Determine the [X, Y] coordinate at the center of the cell enclosing the given text.  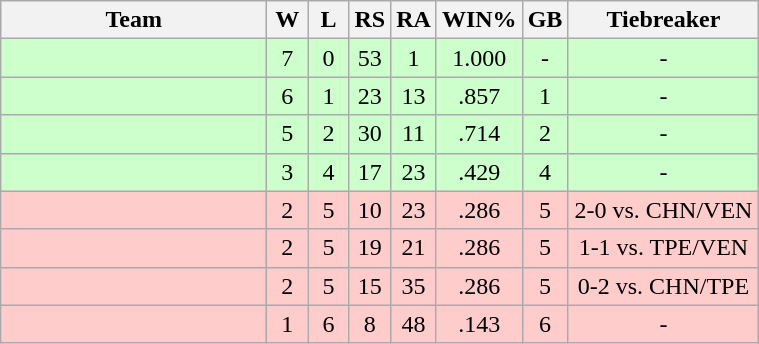
7 [288, 58]
RS [370, 20]
.429 [479, 172]
8 [370, 324]
13 [414, 96]
53 [370, 58]
.143 [479, 324]
RA [414, 20]
1-1 vs. TPE/VEN [664, 248]
.714 [479, 134]
17 [370, 172]
21 [414, 248]
10 [370, 210]
0-2 vs. CHN/TPE [664, 286]
GB [545, 20]
.857 [479, 96]
3 [288, 172]
W [288, 20]
11 [414, 134]
1.000 [479, 58]
2-0 vs. CHN/VEN [664, 210]
19 [370, 248]
WIN% [479, 20]
15 [370, 286]
Tiebreaker [664, 20]
48 [414, 324]
Team [134, 20]
L [328, 20]
30 [370, 134]
35 [414, 286]
0 [328, 58]
